Provide the (X, Y) coordinate of the cell's center where the given text is located.  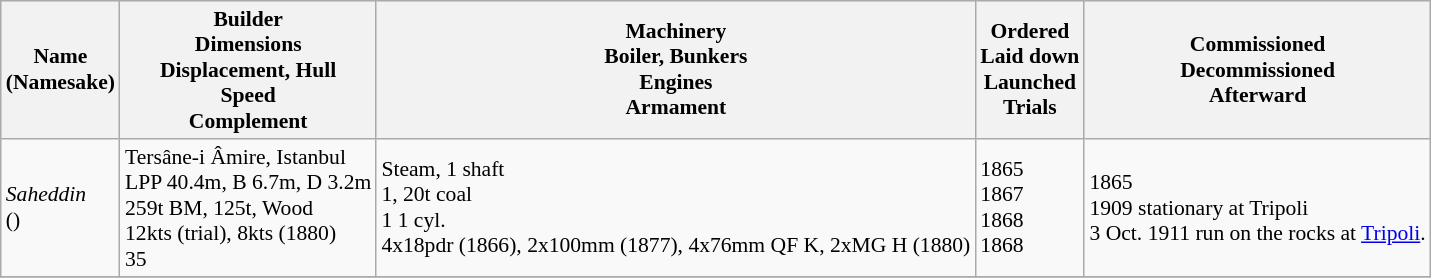
Name(Namesake) (60, 70)
BuilderDimensionsDisplacement, HullSpeedComplement (248, 70)
MachineryBoiler, BunkersEnginesArmament (676, 70)
OrderedLaid downLaunchedTrials (1030, 70)
18651909 stationary at Tripoli3 Oct. 1911 run on the rocks at Tripoli. (1257, 208)
Tersâne-i Âmire, IstanbulLPP 40.4m, B 6.7m, D 3.2m259t BM, 125t, Wood12kts (trial), 8kts (1880)35 (248, 208)
Saheddin() (60, 208)
1865186718681868 (1030, 208)
Steam, 1 shaft1, 20t coal1 1 cyl.4x18pdr (1866), 2x100mm (1877), 4x76mm QF K, 2xMG H (1880) (676, 208)
CommissionedDecommissionedAfterward (1257, 70)
